Locate the cell with the specified text and output its (x, y) center coordinate. 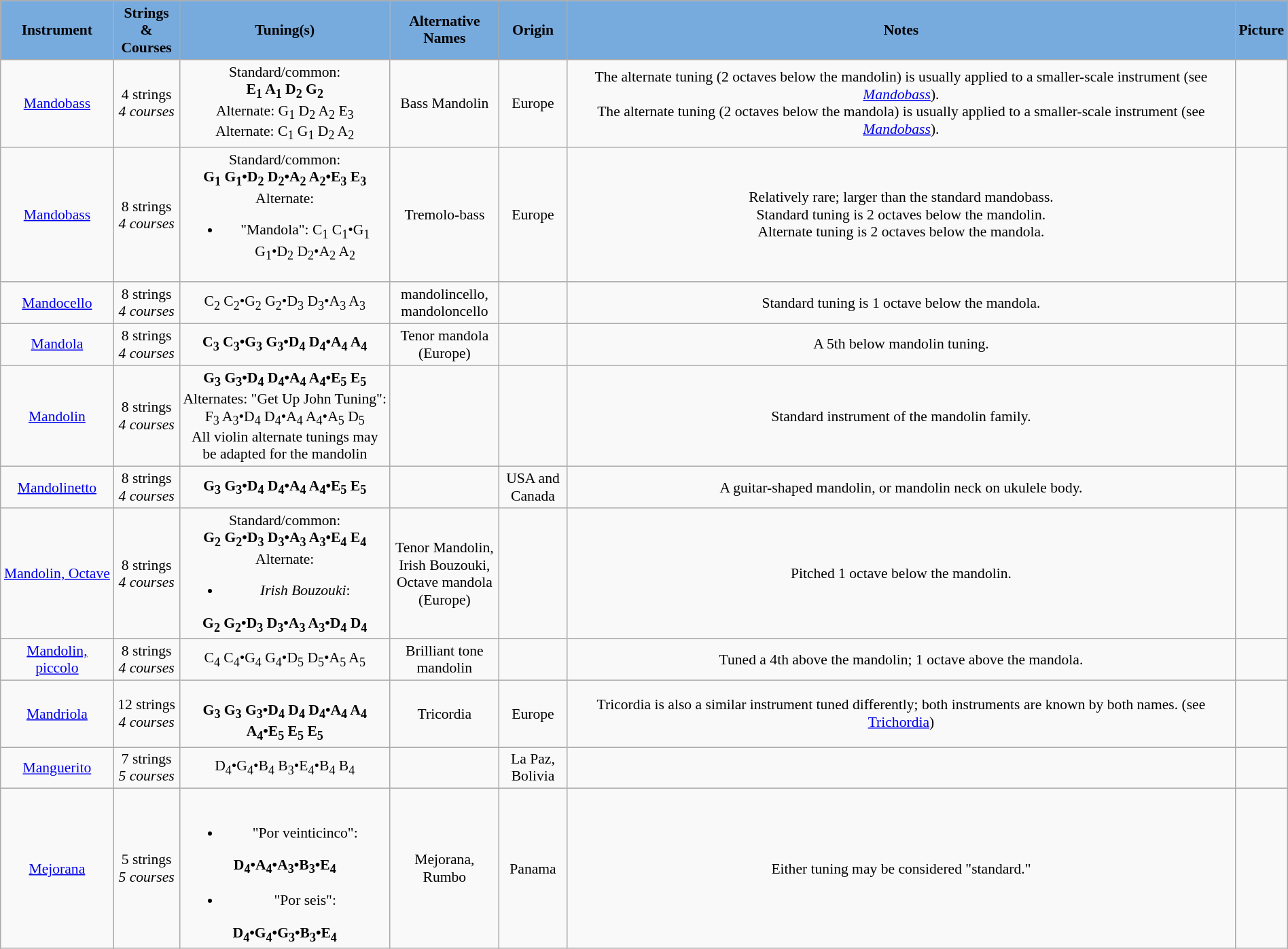
Standard instrument of the mandolin family. (901, 416)
Relatively rare; larger than the standard mandobass.Standard tuning is 2 octaves below the mandolin.Alternate tuning is 2 octaves below the mandola. (901, 215)
Standard/common:G2 G2•D3 D3•A3 A3•E4 E4Alternate:Irish Bouzouki:G2 G2•D3 D3•A3 A3•D4 D4 (285, 573)
12 strings4 courses (147, 713)
C3 C3•G3 G3•D4 D4•A4 A4 (285, 344)
5 strings5 courses (147, 869)
Alternative Names (444, 30)
Either tuning may be considered "standard." (901, 869)
Origin (533, 30)
Mandocello (57, 303)
Mandolin (57, 416)
A 5th below mandolin tuning. (901, 344)
Manguerito (57, 768)
Standard/common:E1 A1 D2 G2Alternate: G1 D2 A2 E3Alternate: C1 G1 D2 A2 (285, 103)
A guitar-shaped mandolin, or mandolin neck on ukulele body. (901, 488)
Picture (1261, 30)
Instrument (57, 30)
"Por veinticinco":D4•A4•A3•B3•E4"Por seis":D4•G4•G3•B3•E4 (285, 869)
Mejorana, Rumbo (444, 869)
Mandolin, piccolo (57, 659)
Mandolin, Octave (57, 573)
USA and Canada (533, 488)
C2 C2•G2 G2•D3 D3•A3 A3 (285, 303)
Tremolo-bass (444, 215)
Tricordia (444, 713)
Mandriola (57, 713)
Bass Mandolin (444, 103)
4 strings4 courses (147, 103)
Tuning(s) (285, 30)
Tenor mandola (Europe) (444, 344)
Notes (901, 30)
Panama (533, 869)
7 strings5 courses (147, 768)
Tuned a 4th above the mandolin; 1 octave above the mandola. (901, 659)
Mejorana (57, 869)
La Paz, Bolivia (533, 768)
Mandola (57, 344)
Tricordia is also a similar instrument tuned differently; both instruments are known by both names. (see Trichordia) (901, 713)
Standard/common:G1 G1•D2 D2•A2 A2•E3 E3Alternate:"Mandola": C1 C1•G1 G1•D2 D2•A2 A2 (285, 215)
Brilliant tone mandolin (444, 659)
G3 G3 G3•D4 D4 D4•A4 A4 A4•E5 E5 E5 (285, 713)
Standard tuning is 1 octave below the mandola. (901, 303)
Tenor Mandolin, Irish Bouzouki, Octave mandola (Europe) (444, 573)
Mandolinetto (57, 488)
G3 G3•D4 D4•A4 A4•E5 E5 (285, 488)
mandolincello, mandoloncello (444, 303)
D4•G4•B4 B3•E4•B4 B4 (285, 768)
C4 C4•G4 G4•D5 D5•A5 A5 (285, 659)
Strings & Courses (147, 30)
Pitched 1 octave below the mandolin. (901, 573)
G3 G3•D4 D4•A4 A4•E5 E5Alternates: "Get Up John Tuning": F3 A3•D4 D4•A4 A4•A5 D5All violin alternate tunings may be adapted for the mandolin (285, 416)
